Output the (x, y) coordinate of the center of the cell containing the given text.  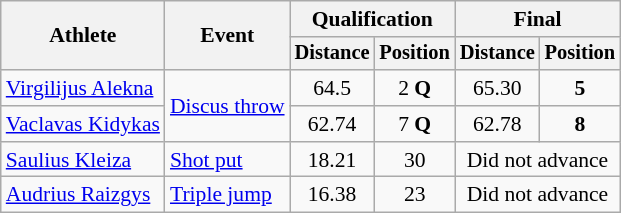
30 (414, 160)
23 (414, 195)
Audrius Raizgys (83, 195)
Athlete (83, 36)
Event (228, 36)
16.38 (332, 195)
Saulius Kleiza (83, 160)
18.21 (332, 160)
Shot put (228, 160)
Virgilijus Alekna (83, 88)
7 Q (414, 124)
62.74 (332, 124)
8 (580, 124)
Triple jump (228, 195)
Qualification (372, 19)
Final (538, 19)
Discus throw (228, 106)
5 (580, 88)
64.5 (332, 88)
Vaclavas Kidykas (83, 124)
62.78 (498, 124)
65.30 (498, 88)
2 Q (414, 88)
